Locate the cell with the specified text and output its [X, Y] center coordinate. 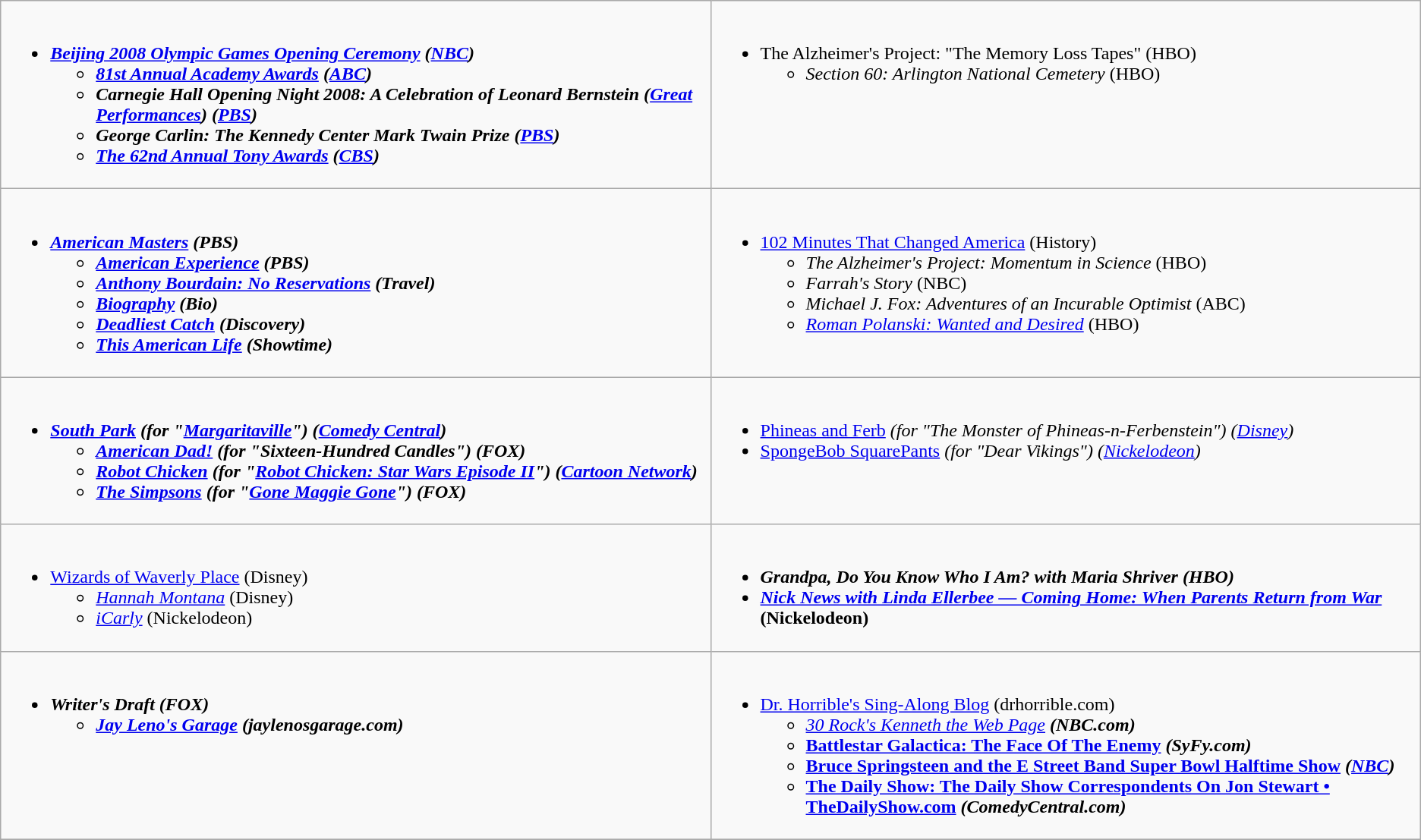
Writer's Draft (FOX)Jay Leno's Garage (jaylenosgarage.com) [355, 745]
The Alzheimer's Project: "The Memory Loss Tapes" (HBO)Section 60: Arlington National Cemetery (HBO) [1066, 95]
Phineas and Ferb (for "The Monster of Phineas-n-Ferbenstein") (Disney)SpongeBob SquarePants (for "Dear Vikings") (Nickelodeon) [1066, 451]
Wizards of Waverly Place (Disney)Hannah Montana (Disney)iCarly (Nickelodeon) [355, 587]
Grandpa, Do You Know Who I Am? with Maria Shriver (HBO)Nick News with Linda Ellerbee — Coming Home: When Parents Return from War (Nickelodeon) [1066, 587]
